Identify which cell holds the provided text, then report its [X, Y] central coordinate. 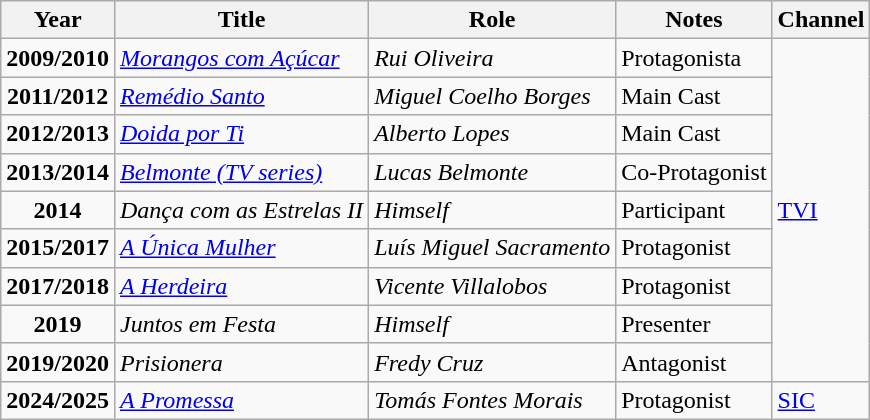
Alberto Lopes [492, 134]
Channel [821, 20]
Miguel Coelho Borges [492, 96]
Lucas Belmonte [492, 172]
TVI [821, 210]
2015/2017 [58, 248]
Participant [694, 210]
Dança com as Estrelas II [241, 210]
2019 [58, 324]
Fredy Cruz [492, 362]
Vicente Villalobos [492, 286]
Title [241, 20]
Co-Protagonist [694, 172]
Tomás Fontes Morais [492, 400]
Role [492, 20]
SIC [821, 400]
A Única Mulher [241, 248]
Rui Oliveira [492, 58]
2019/2020 [58, 362]
Protagonista [694, 58]
Juntos em Festa [241, 324]
Luís Miguel Sacramento [492, 248]
Doida por Ti [241, 134]
2024/2025 [58, 400]
Remédio Santo [241, 96]
Belmonte (TV series) [241, 172]
2014 [58, 210]
Year [58, 20]
A Herdeira [241, 286]
2011/2012 [58, 96]
2013/2014 [58, 172]
Antagonist [694, 362]
2009/2010 [58, 58]
2012/2013 [58, 134]
Morangos com Açúcar [241, 58]
2017/2018 [58, 286]
Presenter [694, 324]
Prisionera [241, 362]
Notes [694, 20]
A Promessa [241, 400]
